Determine the (x, y) coordinate at the center of the cell enclosing the given text.  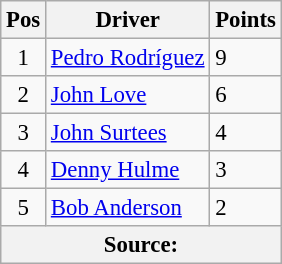
Denny Hulme (128, 170)
9 (246, 58)
John Surtees (128, 133)
6 (246, 95)
Bob Anderson (128, 208)
Pedro Rodríguez (128, 58)
John Love (128, 95)
Points (246, 20)
Pos (24, 20)
1 (24, 58)
Source: (141, 245)
Driver (128, 20)
5 (24, 208)
